Scan for the cell matching the given text and deliver its (x, y) coordinate at center. 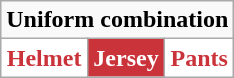
Pants (200, 58)
Uniform combination (118, 20)
Helmet (44, 58)
Jersey (126, 58)
